Pinpoint the cell where the given text exists, returning its [X, Y] midpoint coordinate. 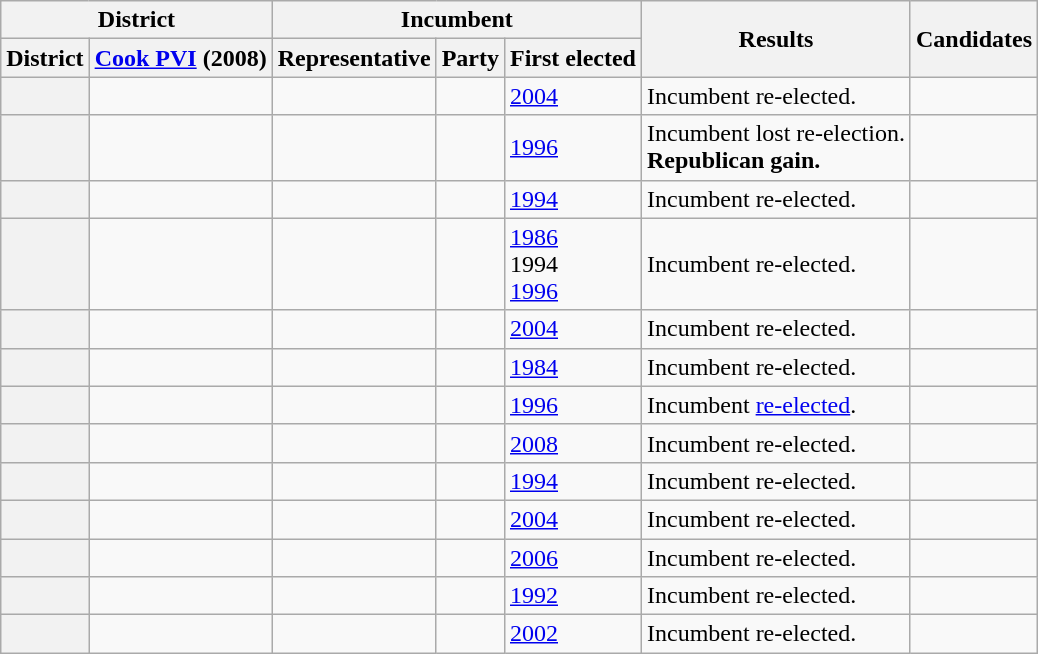
First elected [572, 58]
1984 [572, 367]
Incumbent [456, 20]
Party [470, 58]
2006 [572, 557]
1992 [572, 596]
Cook PVI (2008) [180, 58]
Representative [354, 58]
2008 [572, 443]
Incumbent lost re-election.Republican gain. [776, 148]
Candidates [974, 39]
Results [776, 39]
2002 [572, 634]
19861994 1996 [572, 264]
